For the text-containing cell, return its midpoint in (X, Y) coordinate format. 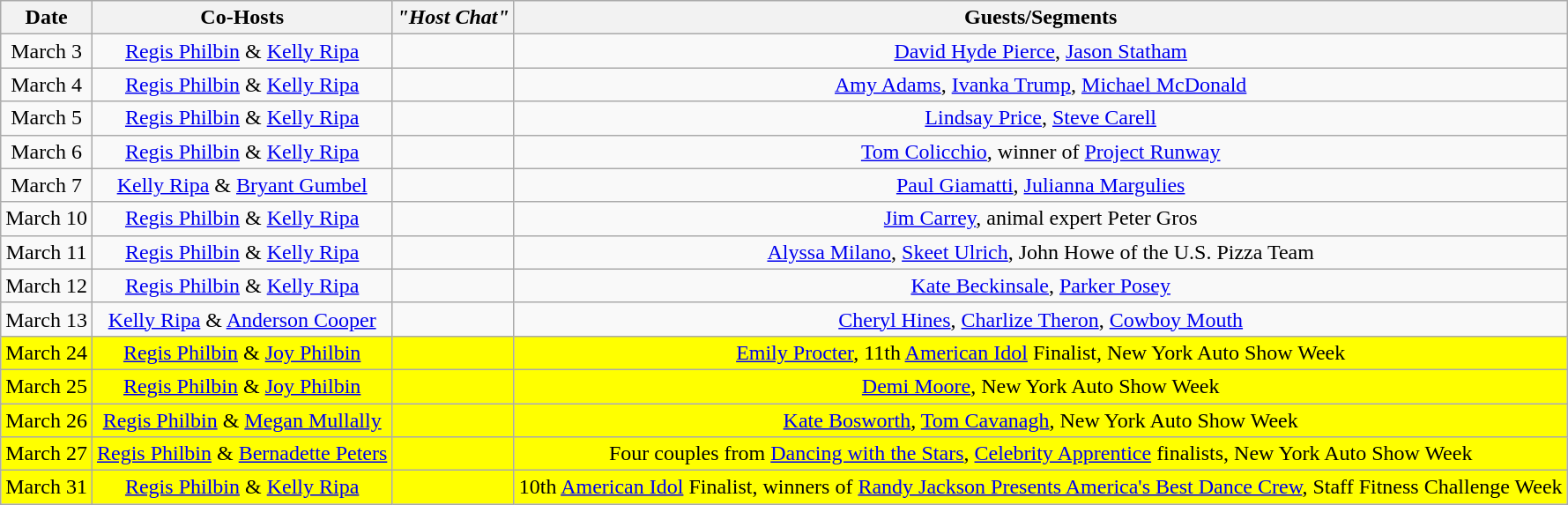
Paul Giamatti, Julianna Margulies (1040, 185)
March 25 (47, 386)
March 5 (47, 118)
March 11 (47, 252)
March 4 (47, 85)
March 6 (47, 152)
"Host Chat" (453, 18)
March 26 (47, 420)
March 7 (47, 185)
Kelly Ripa & Bryant Gumbel (242, 185)
Kelly Ripa & Anderson Cooper (242, 319)
Amy Adams, Ivanka Trump, Michael McDonald (1040, 85)
David Hyde Pierce, Jason Statham (1040, 51)
March 27 (47, 454)
March 3 (47, 51)
March 10 (47, 219)
Date (47, 18)
Emily Procter, 11th American Idol Finalist, New York Auto Show Week (1040, 353)
10th American Idol Finalist, winners of Randy Jackson Presents America's Best Dance Crew, Staff Fitness Challenge Week (1040, 487)
Regis Philbin & Bernadette Peters (242, 454)
Tom Colicchio, winner of Project Runway (1040, 152)
Kate Beckinsale, Parker Posey (1040, 286)
Alyssa Milano, Skeet Ulrich, John Howe of the U.S. Pizza Team (1040, 252)
March 13 (47, 319)
Guests/Segments (1040, 18)
Co-Hosts (242, 18)
Regis Philbin & Megan Mullally (242, 420)
Four couples from Dancing with the Stars, Celebrity Apprentice finalists, New York Auto Show Week (1040, 454)
Cheryl Hines, Charlize Theron, Cowboy Mouth (1040, 319)
Demi Moore, New York Auto Show Week (1040, 386)
Lindsay Price, Steve Carell (1040, 118)
Jim Carrey, animal expert Peter Gros (1040, 219)
March 24 (47, 353)
March 31 (47, 487)
Kate Bosworth, Tom Cavanagh, New York Auto Show Week (1040, 420)
March 12 (47, 286)
